Search for the cell housing the specified text and yield its [X, Y] center coordinate. 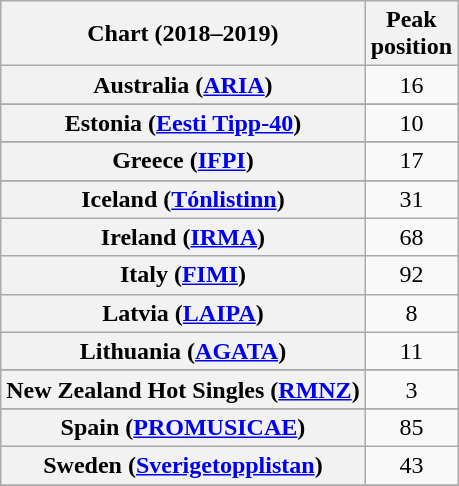
Greece (IFPI) [183, 161]
Lithuania (AGATA) [183, 351]
17 [411, 161]
New Zealand Hot Singles (RMNZ) [183, 389]
3 [411, 389]
Estonia (Eesti Tipp-40) [183, 123]
8 [411, 313]
92 [411, 275]
Australia (ARIA) [183, 85]
Spain (PROMUSICAE) [183, 427]
31 [411, 199]
Latvia (LAIPA) [183, 313]
10 [411, 123]
68 [411, 237]
43 [411, 465]
Ireland (IRMA) [183, 237]
Italy (FIMI) [183, 275]
85 [411, 427]
Chart (2018–2019) [183, 34]
Sweden (Sverigetopplistan) [183, 465]
Peakposition [411, 34]
Iceland (Tónlistinn) [183, 199]
16 [411, 85]
11 [411, 351]
